Scan for the cell matching the given text and deliver its [X, Y] coordinate at center. 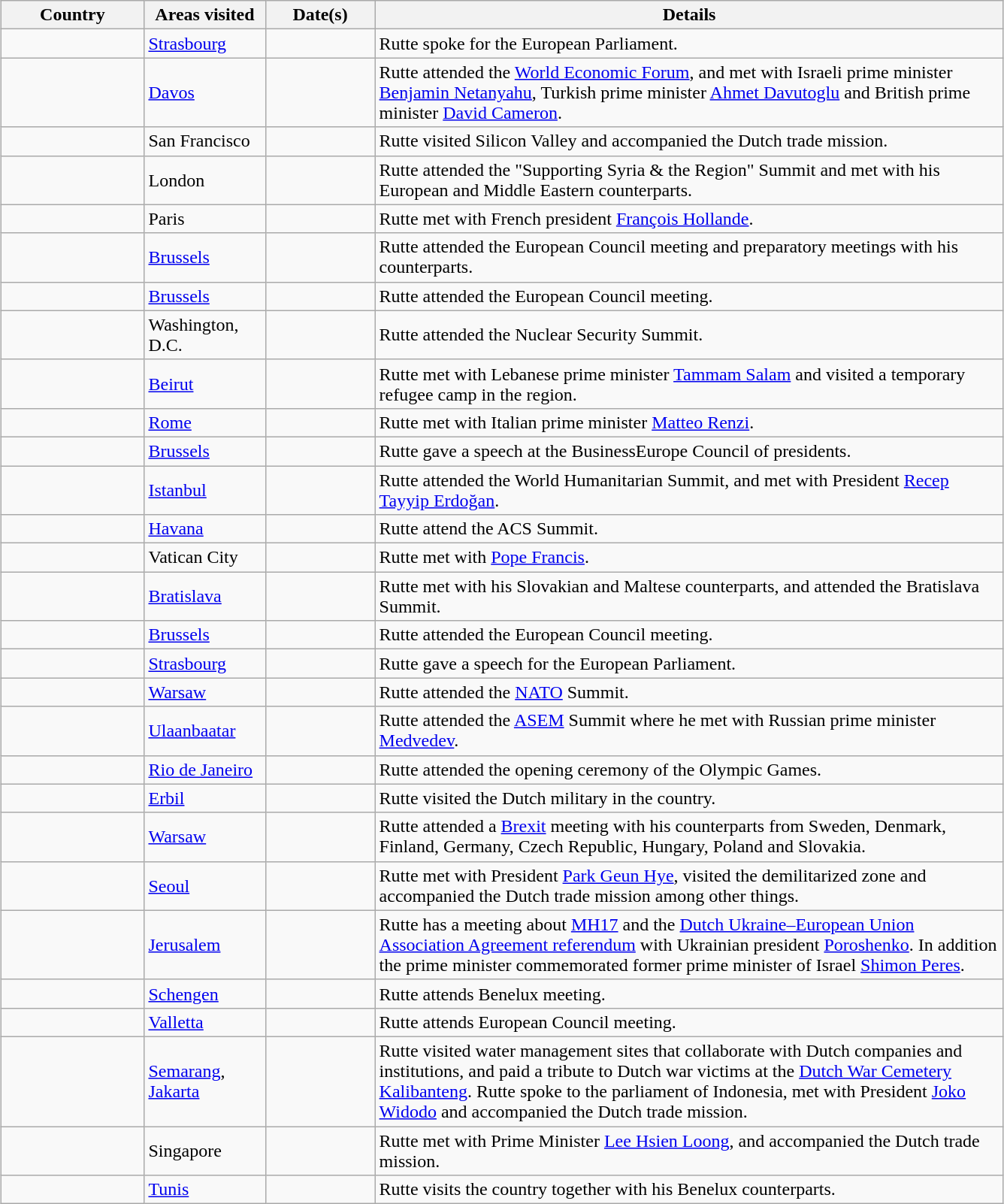
Bratislava [204, 597]
Washington, D.C. [204, 335]
Rutte met with his Slovakian and Maltese counterparts, and attended the Bratislava Summit. [689, 597]
Rutte visited Silicon Valley and accompanied the Dutch trade mission. [689, 141]
Rutte met with President Park Geun Hye, visited the demilitarized zone and accompanied the Dutch trade mission among other things. [689, 885]
Rutte attended a Brexit meeting with his counterparts from Sweden, Denmark, Finland, Germany, Czech Republic, Hungary, Poland and Slovakia. [689, 837]
Davos [204, 92]
Beirut [204, 383]
Rutte attends Benelux meeting. [689, 994]
Rutte attended the World Humanitarian Summit, and met with President Recep Tayyip Erdoğan. [689, 490]
Rome [204, 422]
Rutte attended the NATO Summit. [689, 692]
Rutte attended the Nuclear Security Summit. [689, 335]
Rutte attended the ASEM Summit where he met with Russian prime minister Medvedev. [689, 731]
Tunis [204, 1190]
Rutte met with Prime Minister Lee Hsien Loong, and accompanied the Dutch trade mission. [689, 1150]
Rutte met with French president François Hollande. [689, 219]
Havana [204, 529]
Valletta [204, 1022]
Rutte attended the European Council meeting and preparatory meetings with his counterparts. [689, 257]
Rutte met with Pope Francis. [689, 558]
Singapore [204, 1150]
London [204, 180]
Semarang, Jakarta [204, 1081]
Rutte spoke for the European Parliament. [689, 44]
Rutte visited the Dutch military in the country. [689, 798]
Rutte met with Lebanese prime minister Tammam Salam and visited a temporary refugee camp in the region. [689, 383]
Rutte attends European Council meeting. [689, 1022]
Rio de Janeiro [204, 770]
Erbil [204, 798]
Seoul [204, 885]
Country [72, 15]
Rutte visits the country together with his Benelux counterparts. [689, 1190]
Vatican City [204, 558]
Jerusalem [204, 945]
Schengen [204, 994]
San Francisco [204, 141]
Rutte attended the opening ceremony of the Olympic Games. [689, 770]
Areas visited [204, 15]
Rutte gave a speech for the European Parliament. [689, 664]
Rutte met with Italian prime minister Matteo Renzi. [689, 422]
Rutte attend the ACS Summit. [689, 529]
Paris [204, 219]
Istanbul [204, 490]
Date(s) [320, 15]
Rutte gave a speech at the BusinessEurope Council of presidents. [689, 451]
Details [689, 15]
Ulaanbaatar [204, 731]
Rutte attended the "Supporting Syria & the Region" Summit and met with his European and Middle Eastern counterparts. [689, 180]
